Locate the cell with the specified text and output its [X, Y] center coordinate. 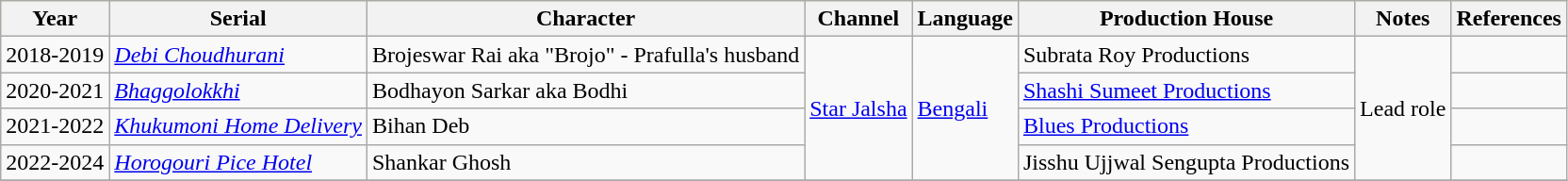
Shankar Ghosh [585, 162]
Lead role [1403, 108]
Khukumoni Home Delivery [238, 126]
Character [585, 19]
Bengali [965, 108]
Channel [858, 19]
Debi Choudhurani [238, 55]
Blues Productions [1185, 126]
References [1510, 19]
Shashi Sumeet Productions [1185, 90]
2021-2022 [55, 126]
Star Jalsha [858, 108]
Jisshu Ujjwal Sengupta Productions [1185, 162]
Subrata Roy Productions [1185, 55]
Brojeswar Rai aka "Brojo" - Prafulla's husband [585, 55]
Bhaggolokkhi [238, 90]
Production House [1185, 19]
2022-2024 [55, 162]
2020-2021 [55, 90]
Year [55, 19]
Horogouri Pice Hotel [238, 162]
Notes [1403, 19]
Bodhayon Sarkar aka Bodhi [585, 90]
Language [965, 19]
Serial [238, 19]
Bihan Deb [585, 126]
2018-2019 [55, 55]
